Output the (x, y) coordinate of the center of the cell containing the given text.  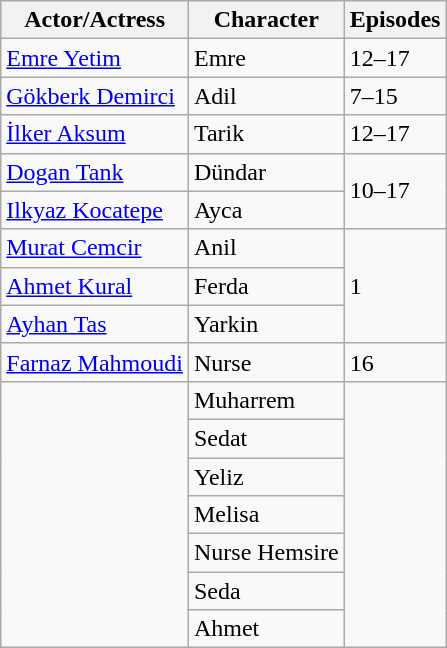
Muharrem (266, 400)
Character (266, 20)
Dogan Tank (95, 172)
Yeliz (266, 477)
Nurse Hemsire (266, 553)
Farnaz Mahmoudi (95, 362)
Seda (266, 591)
Dündar (266, 172)
Actor/Actress (95, 20)
Anil (266, 248)
16 (395, 362)
Ahmet Kural (95, 286)
Adil (266, 96)
Gökberk Demirci (95, 96)
Ayhan Tas (95, 324)
Episodes (395, 20)
1 (395, 286)
Ayca (266, 210)
İlker Aksum (95, 134)
Emre Yetim (95, 58)
Ilkyaz Kocatepe (95, 210)
10–17 (395, 191)
Nurse (266, 362)
Emre (266, 58)
Tarik (266, 134)
Murat Cemcir (95, 248)
Sedat (266, 438)
Ferda (266, 286)
7–15 (395, 96)
Yarkin (266, 324)
Melisa (266, 515)
Ahmet (266, 629)
